Determine the [x, y] coordinate at the center of the cell enclosing the given text.  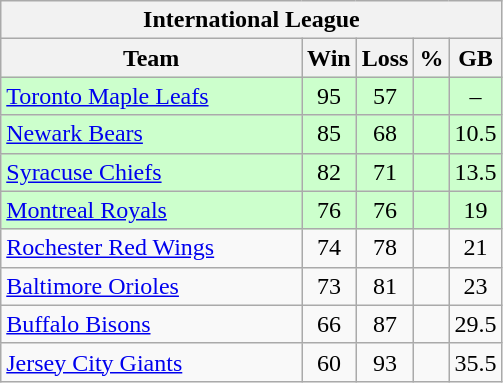
21 [476, 248]
Jersey City Giants [152, 362]
Newark Bears [152, 134]
Montreal Royals [152, 210]
10.5 [476, 134]
81 [385, 286]
Rochester Red Wings [152, 248]
82 [330, 172]
23 [476, 286]
International League [252, 20]
93 [385, 362]
73 [330, 286]
68 [385, 134]
66 [330, 324]
Buffalo Bisons [152, 324]
GB [476, 58]
60 [330, 362]
85 [330, 134]
Toronto Maple Leafs [152, 96]
% [432, 58]
35.5 [476, 362]
87 [385, 324]
95 [330, 96]
Loss [385, 58]
Win [330, 58]
13.5 [476, 172]
Baltimore Orioles [152, 286]
74 [330, 248]
29.5 [476, 324]
Syracuse Chiefs [152, 172]
19 [476, 210]
– [476, 96]
57 [385, 96]
78 [385, 248]
71 [385, 172]
Team [152, 58]
